Find where the given text appears and provide that cell's center as (x, y) coordinate. 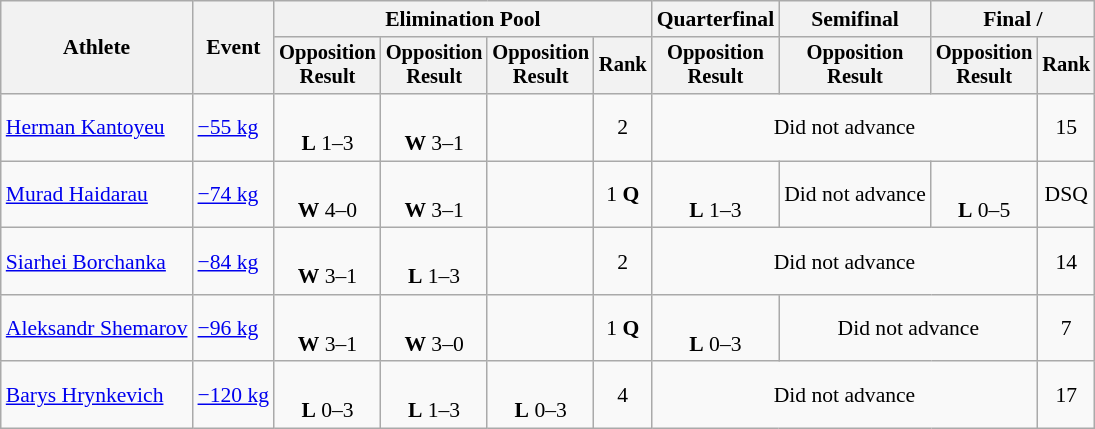
Herman Kantoyeu (97, 128)
Final / (1013, 19)
−120 kg (234, 396)
−96 kg (234, 328)
4 (623, 396)
Murad Haidarau (97, 194)
15 (1066, 128)
Quarterfinal (716, 19)
W 3–0 (434, 328)
Athlete (97, 48)
L 0–5 (984, 194)
14 (1066, 262)
7 (1066, 328)
DSQ (1066, 194)
Semifinal (855, 19)
Barys Hrynkevich (97, 396)
Elimination Pool (462, 19)
Siarhei Borchanka (97, 262)
−74 kg (234, 194)
17 (1066, 396)
Event (234, 48)
−84 kg (234, 262)
W 4–0 (328, 194)
Aleksandr Shemarov (97, 328)
−55 kg (234, 128)
